Pinpoint the cell where the given text exists, returning its [x, y] midpoint coordinate. 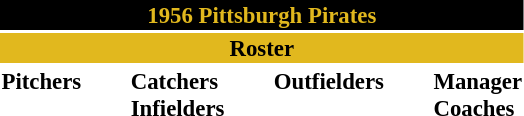
Roster [262, 48]
1956 Pittsburgh Pirates [262, 15]
